Locate the cell with the specified text and output its (x, y) center coordinate. 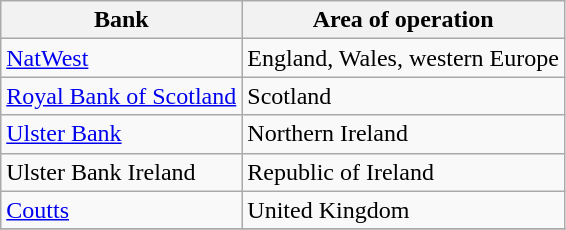
Coutts (122, 210)
Ulster Bank Ireland (122, 172)
Bank (122, 20)
Republic of Ireland (404, 172)
NatWest (122, 58)
Ulster Bank (122, 134)
United Kingdom (404, 210)
Royal Bank of Scotland (122, 96)
Scotland (404, 96)
Area of operation (404, 20)
Northern Ireland (404, 134)
England, Wales, western Europe (404, 58)
